Output the (x, y) coordinate of the center of the cell containing the given text.  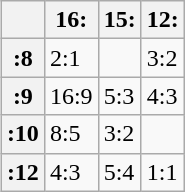
5:4 (120, 172)
2:1 (71, 58)
8:5 (71, 134)
16:9 (71, 96)
5:3 (120, 96)
:8 (22, 58)
:9 (22, 96)
:12 (22, 172)
1:1 (162, 172)
:10 (22, 134)
12: (162, 20)
15: (120, 20)
16: (71, 20)
